Determine the (X, Y) coordinate at the center of the cell enclosing the given text.  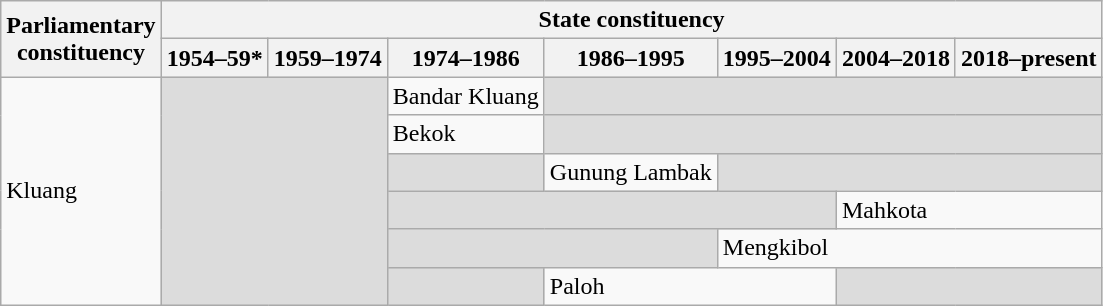
1995–2004 (776, 58)
Gunung Lambak (630, 172)
1986–1995 (630, 58)
2004–2018 (896, 58)
Mengkibol (910, 248)
1954–59* (214, 58)
Kluang (81, 191)
2018–present (1028, 58)
Bandar Kluang (466, 96)
1959–1974 (328, 58)
State constituency (632, 20)
Mahkota (969, 210)
Bekok (466, 134)
Parliamentaryconstituency (81, 39)
1974–1986 (466, 58)
Paloh (690, 286)
